Return the (X, Y) coordinate for the center point of the cell that contains the specified text.  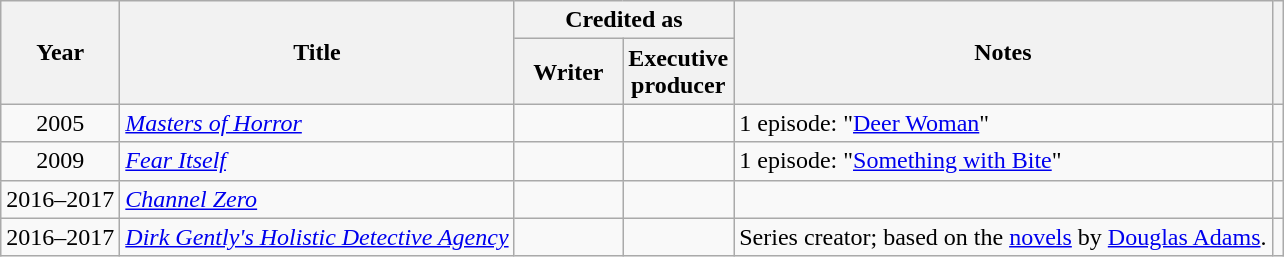
2009 (60, 161)
Executive producer (678, 72)
Masters of Horror (317, 123)
Credited as (624, 20)
1 episode: "Something with Bite" (1003, 161)
Channel Zero (317, 199)
2005 (60, 123)
Notes (1003, 52)
Series creator; based on the novels by Douglas Adams. (1003, 237)
Writer (568, 72)
Title (317, 52)
1 episode: "Deer Woman" (1003, 123)
Fear Itself (317, 161)
Dirk Gently's Holistic Detective Agency (317, 237)
Year (60, 52)
